For the text-containing cell, return its midpoint in (x, y) coordinate format. 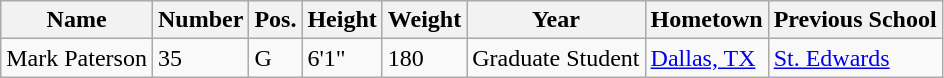
Graduate Student (556, 58)
Mark Paterson (77, 58)
Dallas, TX (706, 58)
Name (77, 20)
Hometown (706, 20)
Pos. (276, 20)
Number (200, 20)
Previous School (855, 20)
Height (342, 20)
6'1" (342, 58)
G (276, 58)
Year (556, 20)
Weight (424, 20)
180 (424, 58)
35 (200, 58)
St. Edwards (855, 58)
